Detect which cell encompasses the target text, then output its (X, Y) center coordinate. 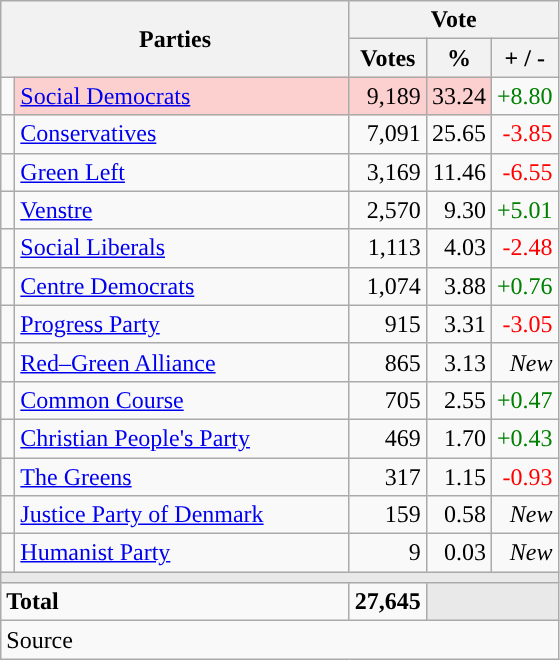
-6.55 (524, 172)
Vote (454, 20)
7,091 (388, 134)
865 (388, 362)
3.31 (458, 324)
Votes (388, 58)
Conservatives (182, 134)
11.46 (458, 172)
+0.76 (524, 286)
Total (176, 602)
3.13 (458, 362)
+ / - (524, 58)
317 (388, 477)
1,113 (388, 248)
1,074 (388, 286)
Christian People's Party (182, 438)
-2.48 (524, 248)
9.30 (458, 210)
2.55 (458, 400)
1.15 (458, 477)
-0.93 (524, 477)
0.58 (458, 515)
Centre Democrats (182, 286)
+8.80 (524, 96)
Red–Green Alliance (182, 362)
3.88 (458, 286)
Justice Party of Denmark (182, 515)
9,189 (388, 96)
0.03 (458, 553)
33.24 (458, 96)
Social Democrats (182, 96)
+5.01 (524, 210)
Humanist Party (182, 553)
159 (388, 515)
Social Liberals (182, 248)
Source (280, 640)
-3.85 (524, 134)
9 (388, 553)
Common Course (182, 400)
Green Left (182, 172)
705 (388, 400)
Venstre (182, 210)
469 (388, 438)
-3.05 (524, 324)
2,570 (388, 210)
27,645 (388, 602)
Parties (176, 39)
3,169 (388, 172)
+0.43 (524, 438)
The Greens (182, 477)
25.65 (458, 134)
+0.47 (524, 400)
% (458, 58)
4.03 (458, 248)
915 (388, 324)
1.70 (458, 438)
Progress Party (182, 324)
